Return the (X, Y) coordinate for the center point of the cell that contains the specified text.  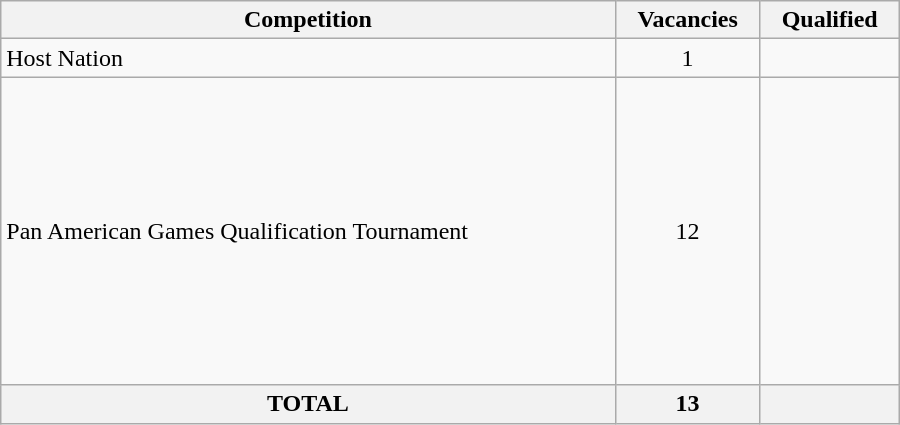
Host Nation (308, 58)
Vacancies (688, 20)
Qualified (830, 20)
1 (688, 58)
12 (688, 231)
TOTAL (308, 404)
13 (688, 404)
Competition (308, 20)
Pan American Games Qualification Tournament (308, 231)
